From the cell containing the given text, extract its center point as (X, Y) coordinate. 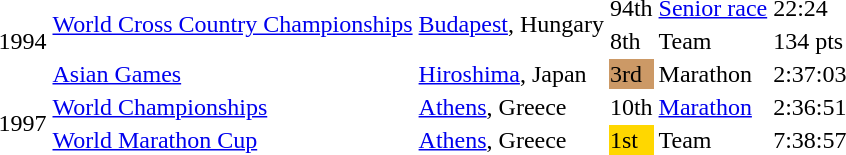
World Championships (232, 107)
World Marathon Cup (232, 140)
Hiroshima, Japan (511, 74)
10th (631, 107)
3rd (631, 74)
8th (631, 41)
1st (631, 140)
Asian Games (232, 74)
